Pinpoint the cell where the given text exists, returning its [x, y] midpoint coordinate. 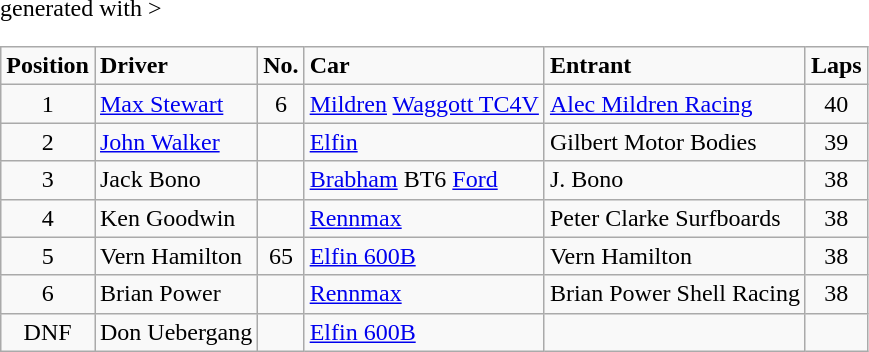
Ken Goodwin [176, 218]
2 [48, 142]
Peter Clarke Surfboards [674, 218]
65 [281, 256]
John Walker [176, 142]
39 [836, 142]
Don Uebergang [176, 332]
No. [281, 66]
Entrant [674, 66]
Laps [836, 66]
Mildren Waggott TC4V [424, 104]
40 [836, 104]
DNF [48, 332]
Elfin [424, 142]
Brian Power Shell Racing [674, 294]
Position [48, 66]
Gilbert Motor Bodies [674, 142]
1 [48, 104]
Brian Power [176, 294]
4 [48, 218]
5 [48, 256]
3 [48, 180]
J. Bono [674, 180]
Jack Bono [176, 180]
Alec Mildren Racing [674, 104]
Car [424, 66]
Driver [176, 66]
Brabham BT6 Ford [424, 180]
Max Stewart [176, 104]
